Extract the [X, Y] coordinate from the center of the cell holding the provided text.  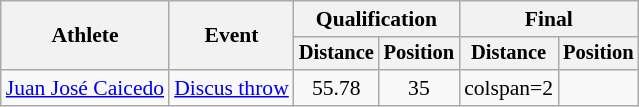
Juan José Caicedo [85, 88]
Final [548, 19]
Event [232, 36]
colspan=2 [508, 88]
Discus throw [232, 88]
55.78 [336, 88]
35 [419, 88]
Qualification [376, 19]
Athlete [85, 36]
